Search for the cell housing the specified text and yield its (x, y) center coordinate. 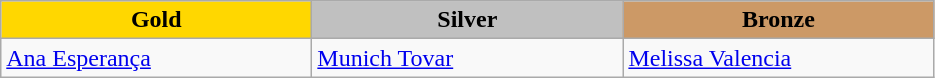
Munich Tovar (468, 58)
Gold (156, 20)
Melissa Valencia (778, 58)
Silver (468, 20)
Ana Esperança (156, 58)
Bronze (778, 20)
